Return the [X, Y] coordinate for the center point of the cell that contains the specified text.  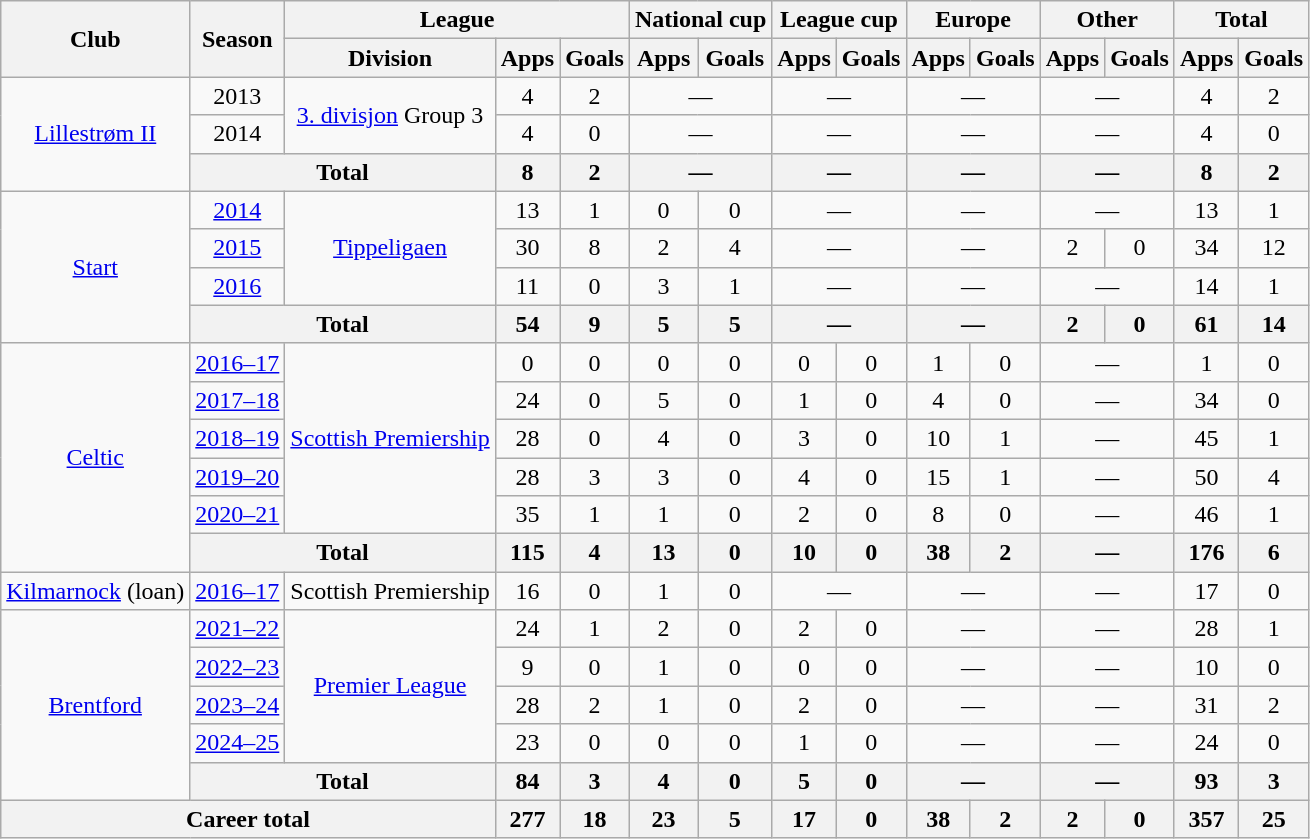
2022–23 [238, 667]
Career total [248, 819]
Club [96, 39]
Brentford [96, 705]
54 [527, 324]
84 [527, 781]
2017–18 [238, 400]
15 [938, 477]
6 [1274, 553]
18 [595, 819]
2013 [238, 96]
2023–24 [238, 705]
115 [527, 553]
31 [1206, 705]
45 [1206, 438]
Start [96, 267]
Premier League [390, 686]
3. divisjon Group 3 [390, 115]
50 [1206, 477]
2021–22 [238, 629]
30 [527, 248]
Kilmarnock (loan) [96, 591]
Other [1107, 20]
35 [527, 515]
25 [1274, 819]
Lillestrøm II [96, 134]
93 [1206, 781]
61 [1206, 324]
League [458, 20]
16 [527, 591]
2015 [238, 248]
2020–21 [238, 515]
2018–19 [238, 438]
277 [527, 819]
Tippeligaen [390, 248]
2016 [238, 286]
National cup [700, 20]
League cup [839, 20]
46 [1206, 515]
Europe [973, 20]
357 [1206, 819]
Celtic [96, 457]
Season [238, 39]
176 [1206, 553]
12 [1274, 248]
2019–20 [238, 477]
Division [390, 58]
2024–25 [238, 743]
11 [527, 286]
